Detect which cell encompasses the target text, then output its [X, Y] center coordinate. 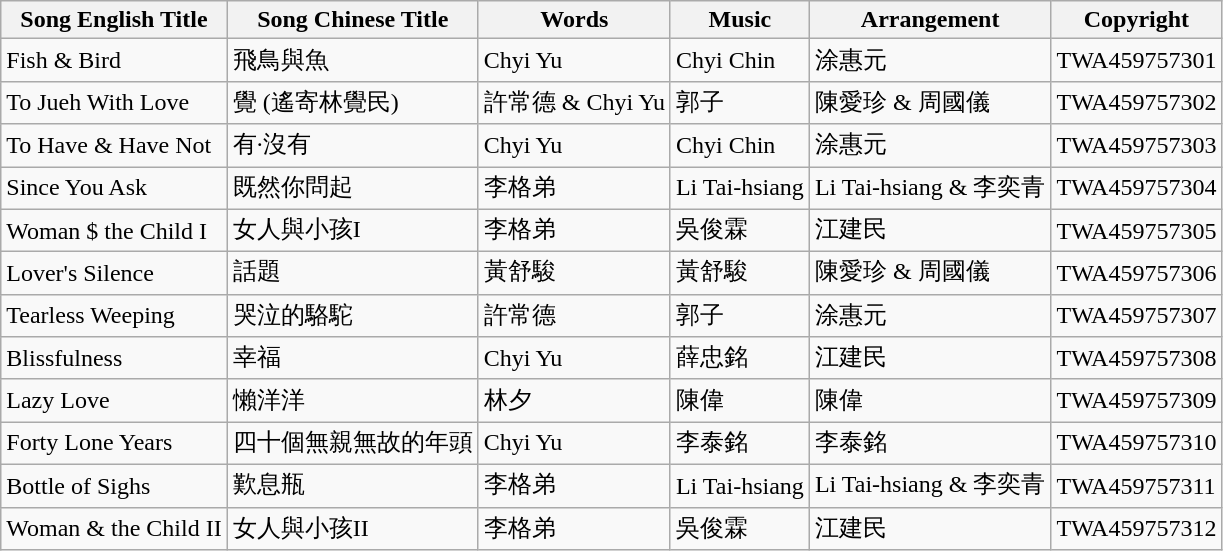
TWA459757309 [1136, 400]
許常德 [574, 316]
TWA459757302 [1136, 102]
Tearless Weeping [114, 316]
四十個無親無故的年頭 [352, 444]
Fish & Bird [114, 60]
TWA459757310 [1136, 444]
Lazy Love [114, 400]
Music [740, 20]
女人與小孩II [352, 528]
有·沒有 [352, 146]
To Have & Have Not [114, 146]
Since You Ask [114, 188]
Song Chinese Title [352, 20]
Forty Lone Years [114, 444]
女人與小孩I [352, 230]
覺 (遙寄林覺民) [352, 102]
Woman $ the Child I [114, 230]
林夕 [574, 400]
Blissfulness [114, 358]
TWA459757305 [1136, 230]
Bottle of Sighs [114, 486]
Lover's Silence [114, 274]
Words [574, 20]
話題 [352, 274]
歎息瓶 [352, 486]
幸福 [352, 358]
TWA459757303 [1136, 146]
飛鳥與魚 [352, 60]
TWA459757307 [1136, 316]
TWA459757312 [1136, 528]
Song English Title [114, 20]
Arrangement [930, 20]
Woman & the Child II [114, 528]
To Jueh With Love [114, 102]
懶洋洋 [352, 400]
TWA459757311 [1136, 486]
TWA459757301 [1136, 60]
TWA459757308 [1136, 358]
TWA459757306 [1136, 274]
TWA459757304 [1136, 188]
既然你問起 [352, 188]
Copyright [1136, 20]
許常德 & Chyi Yu [574, 102]
哭泣的駱駝 [352, 316]
薛忠銘 [740, 358]
